Locate the cell with the specified text and output its [X, Y] center coordinate. 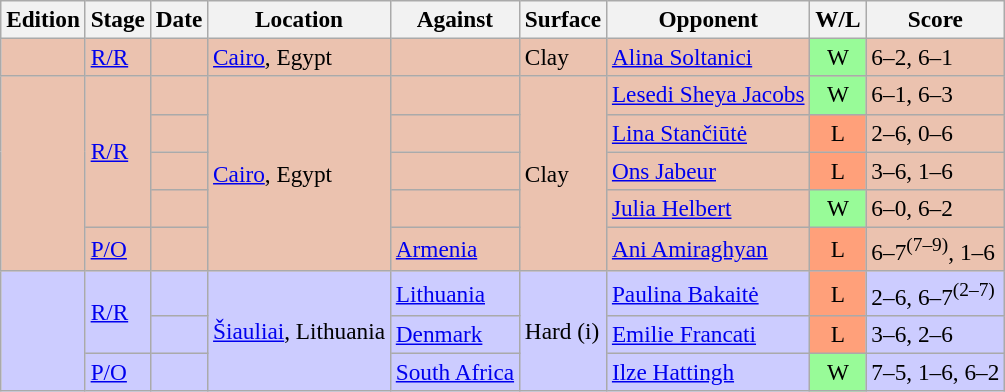
Opponent [708, 19]
Ons Jabeur [708, 170]
6–0, 6–2 [936, 208]
7–5, 1–6, 6–2 [936, 372]
6–2, 6–1 [936, 57]
Score [936, 19]
Ilze Hattingh [708, 372]
2–6, 0–6 [936, 133]
Armenia [454, 249]
Emilie Francati [708, 334]
Stage [118, 19]
3–6, 1–6 [936, 170]
Date [178, 19]
2–6, 6–7(2–7) [936, 293]
Against [454, 19]
Surface [562, 19]
6–7(7–9), 1–6 [936, 249]
Lithuania [454, 293]
Paulina Bakaitė [708, 293]
Lina Stančiūtė [708, 133]
6–1, 6–3 [936, 95]
Edition [44, 19]
W/L [838, 19]
Denmark [454, 334]
Hard (i) [562, 331]
Lesedi Sheya Jacobs [708, 95]
South Africa [454, 372]
Location [300, 19]
3–6, 2–6 [936, 334]
Ani Amiraghyan [708, 249]
Alina Soltanici [708, 57]
Julia Helbert [708, 208]
Šiauliai, Lithuania [300, 331]
